For the text-containing cell, return its midpoint in [x, y] coordinate format. 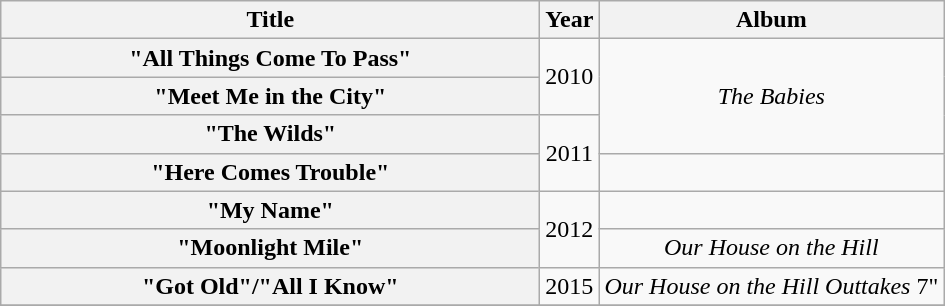
"Got Old"/"All I Know" [270, 286]
2011 [570, 153]
"Moonlight Mile" [270, 248]
The Babies [772, 96]
Our House on the Hill [772, 248]
"Here Comes Trouble" [270, 172]
Our House on the Hill Outtakes 7" [772, 286]
"My Name" [270, 210]
"Meet Me in the City" [270, 96]
2012 [570, 229]
2015 [570, 286]
"The Wilds" [270, 134]
"All Things Come To Pass" [270, 58]
Album [772, 20]
Title [270, 20]
Year [570, 20]
2010 [570, 77]
